Output the [x, y] coordinate of the center of the cell containing the given text.  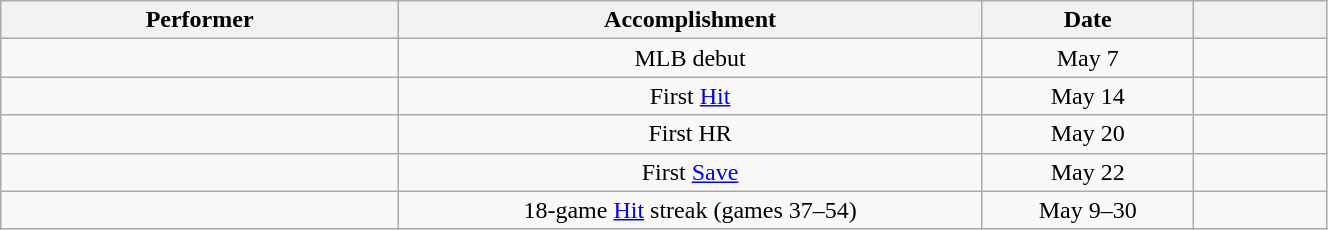
May 22 [1088, 172]
Date [1088, 20]
May 20 [1088, 134]
18-game Hit streak (games 37–54) [690, 210]
MLB debut [690, 58]
First HR [690, 134]
May 7 [1088, 58]
Performer [200, 20]
May 14 [1088, 96]
May 9–30 [1088, 210]
Accomplishment [690, 20]
First Save [690, 172]
First Hit [690, 96]
